Locate the cell with the specified text and output its (X, Y) center coordinate. 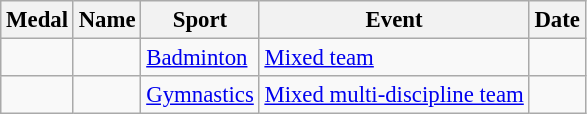
Gymnastics (200, 95)
Sport (200, 20)
Mixed team (394, 58)
Date (557, 20)
Event (394, 20)
Badminton (200, 58)
Name (107, 20)
Medal (38, 20)
Mixed multi-discipline team (394, 95)
